Return (x, y) of the center of cell containing provided text 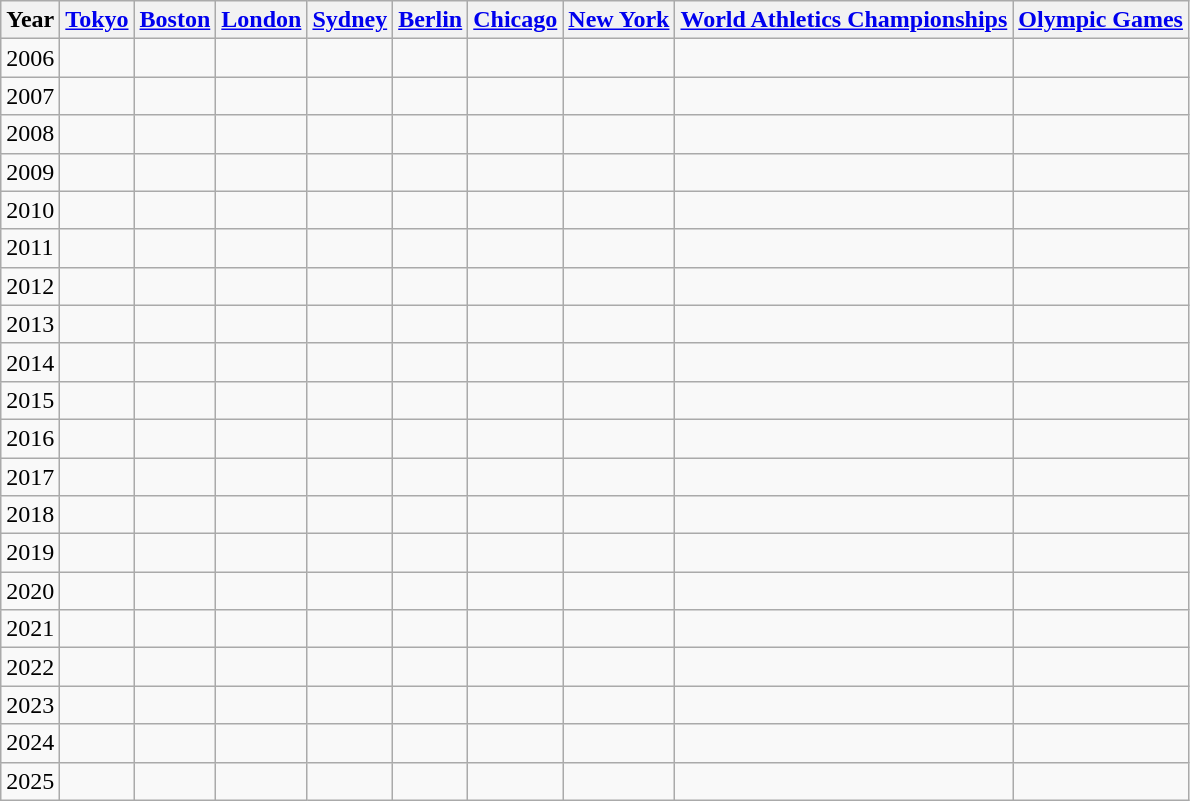
Boston (175, 20)
2006 (30, 58)
2010 (30, 210)
2023 (30, 705)
2019 (30, 553)
Berlin (430, 20)
2009 (30, 172)
Chicago (516, 20)
2017 (30, 477)
2020 (30, 591)
2016 (30, 438)
2018 (30, 515)
2021 (30, 629)
2014 (30, 362)
Sydney (350, 20)
Year (30, 20)
2012 (30, 286)
2013 (30, 324)
World Athletics Championships (844, 20)
London (262, 20)
Tokyo (97, 20)
2024 (30, 743)
2008 (30, 134)
2011 (30, 248)
2022 (30, 667)
2025 (30, 781)
2015 (30, 400)
New York (619, 20)
Olympic Games (1101, 20)
2007 (30, 96)
